Detect which cell encompasses the target text, then output its [x, y] center coordinate. 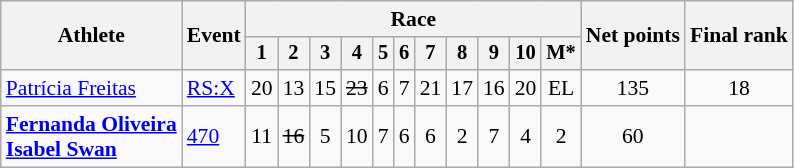
17 [462, 88]
13 [294, 88]
Race [414, 19]
60 [633, 136]
Final rank [739, 36]
RS:X [214, 88]
Event [214, 36]
135 [633, 88]
470 [214, 136]
3 [325, 54]
EL [560, 88]
M* [560, 54]
15 [325, 88]
Fernanda Oliveira Isabel Swan [92, 136]
23 [357, 88]
9 [494, 54]
18 [739, 88]
8 [462, 54]
Athlete [92, 36]
Patrícia Freitas [92, 88]
Net points [633, 36]
1 [262, 54]
11 [262, 136]
21 [431, 88]
